Extract the [x, y] coordinate from the center of the cell holding the provided text.  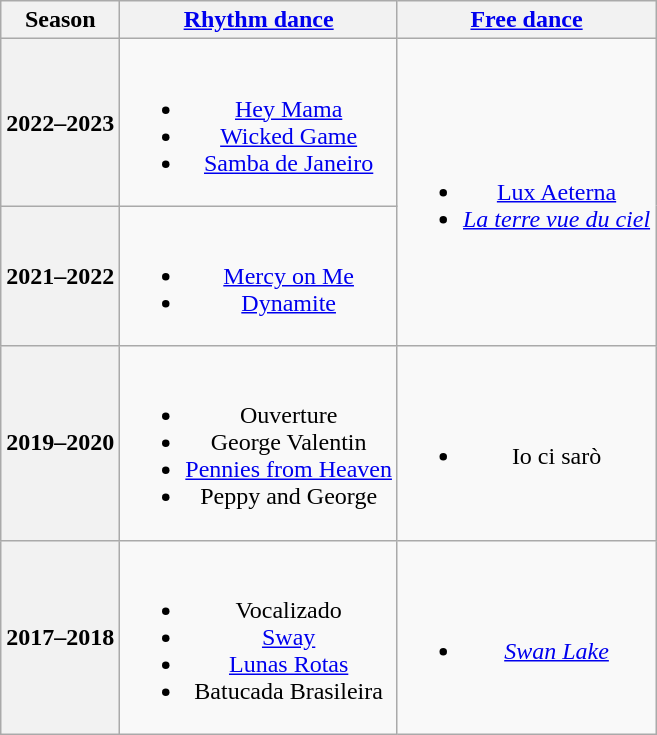
Free dance [526, 20]
2019–2020 [60, 443]
Hey Mama Wicked Game Samba de Janeiro [259, 122]
Mercy on Me Dynamite [259, 276]
Season [60, 20]
Io ci sarò [526, 443]
Vocalizado Sway Lunas Rotas Batucada Brasileira [259, 637]
2017–2018 [60, 637]
Lux Aeterna La terre vue du ciel [526, 192]
Ouverture George Valentin Pennies from Heaven Peppy and George [259, 443]
2022–2023 [60, 122]
2021–2022 [60, 276]
Swan Lake [526, 637]
Rhythm dance [259, 20]
